Output the [X, Y] coordinate of the center of the cell containing the given text.  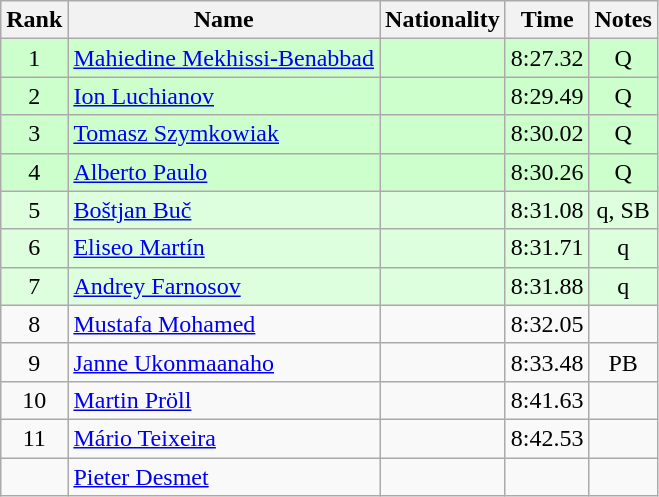
Mário Teixeira [224, 438]
5 [34, 210]
4 [34, 172]
PB [623, 362]
8:33.48 [547, 362]
10 [34, 400]
Nationality [443, 20]
8:41.63 [547, 400]
Boštjan Buč [224, 210]
Eliseo Martín [224, 248]
Name [224, 20]
7 [34, 286]
Pieter Desmet [224, 477]
Mahiedine Mekhissi-Benabbad [224, 58]
q, SB [623, 210]
Andrey Farnosov [224, 286]
8:30.02 [547, 134]
11 [34, 438]
8:29.49 [547, 96]
1 [34, 58]
3 [34, 134]
8:42.53 [547, 438]
6 [34, 248]
Rank [34, 20]
Alberto Paulo [224, 172]
Janne Ukonmaanaho [224, 362]
2 [34, 96]
9 [34, 362]
Mustafa Mohamed [224, 324]
Notes [623, 20]
8:31.08 [547, 210]
8:27.32 [547, 58]
8:31.71 [547, 248]
Tomasz Szymkowiak [224, 134]
8:32.05 [547, 324]
8 [34, 324]
Martin Pröll [224, 400]
Ion Luchianov [224, 96]
8:31.88 [547, 286]
Time [547, 20]
8:30.26 [547, 172]
